Find where the given text appears and provide that cell's center as [X, Y] coordinate. 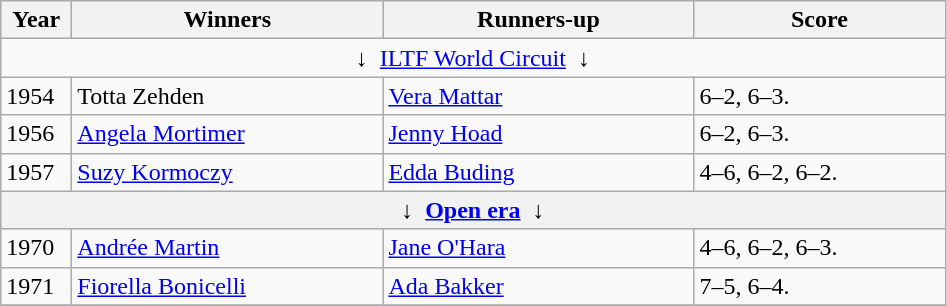
7–5, 6–4. [820, 286]
4–6, 6–2, 6–2. [820, 172]
Fiorella Bonicelli [228, 286]
Totta Zehden [228, 96]
4–6, 6–2, 6–3. [820, 248]
Jane O'Hara [538, 248]
Angela Mortimer [228, 134]
Edda Buding [538, 172]
Runners-up [538, 20]
Vera Mattar [538, 96]
Year [36, 20]
1957 [36, 172]
↓ ILTF World Circuit ↓ [473, 58]
Winners [228, 20]
1970 [36, 248]
Jenny Hoad [538, 134]
1954 [36, 96]
Score [820, 20]
Suzy Kormoczy [228, 172]
Ada Bakker [538, 286]
1956 [36, 134]
Andrée Martin [228, 248]
↓ Open era ↓ [473, 210]
1971 [36, 286]
